Determine the [X, Y] coordinate at the center of the cell enclosing the given text.  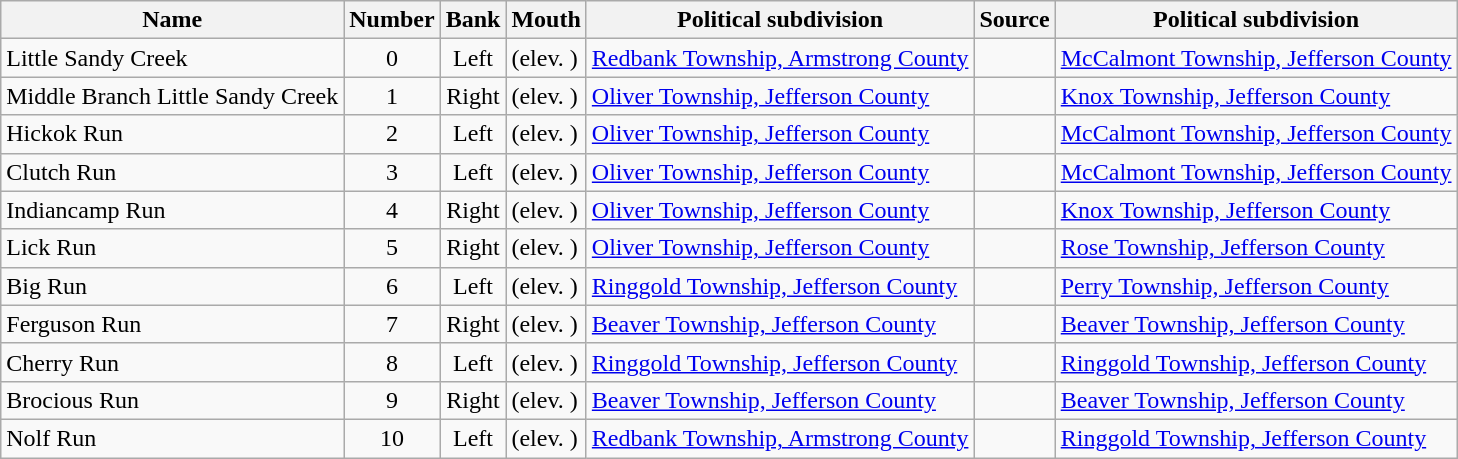
Lick Run [172, 248]
Hickok Run [172, 134]
Little Sandy Creek [172, 58]
Nolf Run [172, 438]
7 [392, 324]
Brocious Run [172, 400]
2 [392, 134]
Ferguson Run [172, 324]
6 [392, 286]
Big Run [172, 286]
Middle Branch Little Sandy Creek [172, 96]
Bank [473, 20]
Indiancamp Run [172, 210]
Rose Township, Jefferson County [1256, 248]
9 [392, 400]
Perry Township, Jefferson County [1256, 286]
10 [392, 438]
Source [1014, 20]
Cherry Run [172, 362]
Number [392, 20]
Clutch Run [172, 172]
8 [392, 362]
Name [172, 20]
Mouth [546, 20]
3 [392, 172]
5 [392, 248]
4 [392, 210]
0 [392, 58]
1 [392, 96]
